Search for the cell housing the specified text and yield its [X, Y] center coordinate. 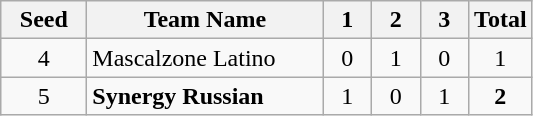
Synergy Russian [205, 96]
3 [444, 20]
5 [44, 96]
4 [44, 58]
Mascalzone Latino [205, 58]
Seed [44, 20]
Total [501, 20]
Team Name [205, 20]
